Locate the cell with the specified text and output its [x, y] center coordinate. 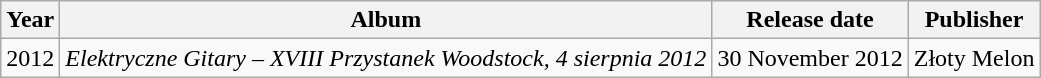
Publisher [974, 20]
Year [30, 20]
Album [386, 20]
Elektryczne Gitary – XVIII Przystanek Woodstock, 4 sierpnia 2012 [386, 58]
Release date [810, 20]
30 November 2012 [810, 58]
2012 [30, 58]
Złoty Melon [974, 58]
